Pinpoint the cell where the given text exists, returning its (x, y) midpoint coordinate. 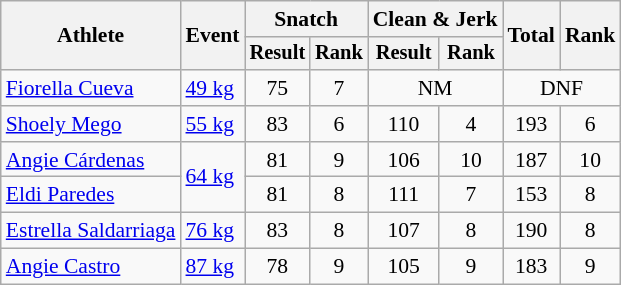
110 (404, 124)
55 kg (212, 124)
Event (212, 36)
64 kg (212, 178)
DNF (562, 88)
Clean & Jerk (436, 19)
49 kg (212, 88)
4 (470, 124)
105 (404, 267)
Shoely Mego (91, 124)
78 (278, 267)
Angie Cárdenas (91, 160)
183 (532, 267)
Total (532, 36)
Angie Castro (91, 267)
Eldi Paredes (91, 195)
Fiorella Cueva (91, 88)
Estrella Saldarriaga (91, 231)
153 (532, 195)
Snatch (306, 19)
NM (436, 88)
87 kg (212, 267)
Athlete (91, 36)
190 (532, 231)
106 (404, 160)
187 (532, 160)
76 kg (212, 231)
75 (278, 88)
193 (532, 124)
111 (404, 195)
107 (404, 231)
